Return [x, y] of the center of cell containing provided text 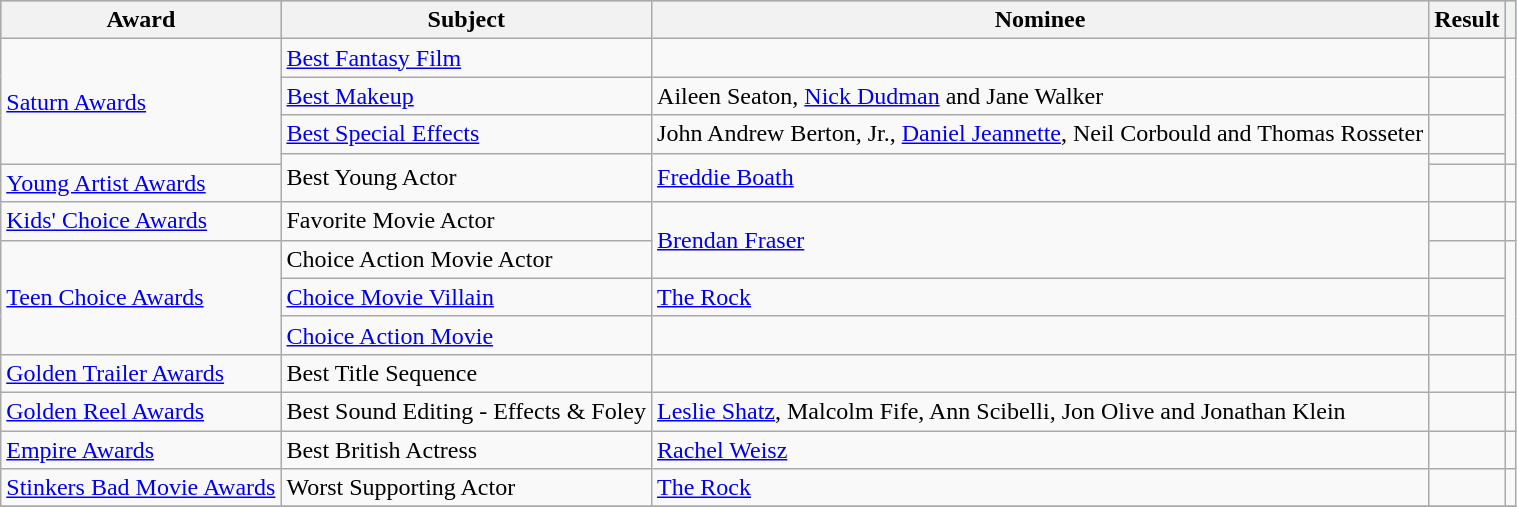
Saturn Awards [141, 102]
Worst Supporting Actor [466, 488]
Best British Actress [466, 449]
Golden Trailer Awards [141, 373]
Freddie Boath [1040, 178]
Best Fantasy Film [466, 58]
Young Artist Awards [141, 183]
Brendan Fraser [1040, 240]
Stinkers Bad Movie Awards [141, 488]
Golden Reel Awards [141, 411]
Best Sound Editing - Effects & Foley [466, 411]
Award [141, 20]
Kids' Choice Awards [141, 221]
Choice Movie Villain [466, 297]
Teen Choice Awards [141, 297]
Best Young Actor [466, 178]
Best Title Sequence [466, 373]
Rachel Weisz [1040, 449]
Choice Action Movie [466, 335]
Subject [466, 20]
Choice Action Movie Actor [466, 259]
John Andrew Berton, Jr., Daniel Jeannette, Neil Corbould and Thomas Rosseter [1040, 134]
Leslie Shatz, Malcolm Fife, Ann Scibelli, Jon Olive and Jonathan Klein [1040, 411]
Best Makeup [466, 96]
Favorite Movie Actor [466, 221]
Nominee [1040, 20]
Empire Awards [141, 449]
Best Special Effects [466, 134]
Aileen Seaton, Nick Dudman and Jane Walker [1040, 96]
Result [1467, 20]
